Scan for the cell matching the given text and deliver its (X, Y) coordinate at center. 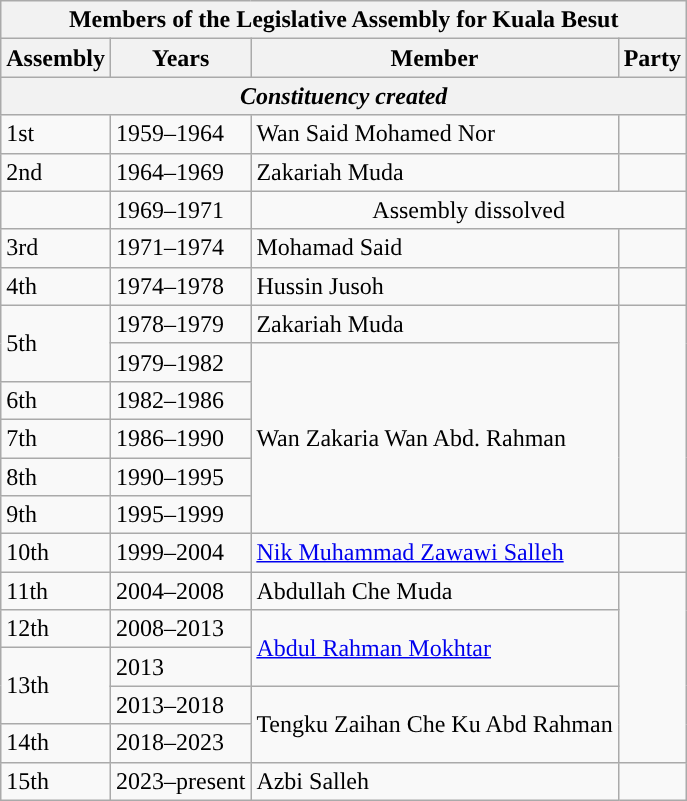
Wan Zakaria Wan Abd. Rahman (434, 438)
Wan Said Mohamed Nor (434, 134)
1995–1999 (180, 515)
9th (56, 515)
2008–2013 (180, 629)
1990–1995 (180, 477)
2nd (56, 172)
1979–1982 (180, 362)
7th (56, 438)
1959–1964 (180, 134)
Nik Muhammad Zawawi Salleh (434, 553)
10th (56, 553)
12th (56, 629)
4th (56, 286)
Abdul Rahman Mokhtar (434, 648)
14th (56, 743)
Party (652, 58)
11th (56, 591)
15th (56, 781)
2013 (180, 667)
13th (56, 686)
2023–present (180, 781)
1st (56, 134)
Assembly (56, 58)
Hussin Jusoh (434, 286)
3rd (56, 248)
Mohamad Said (434, 248)
2013–2018 (180, 705)
Member (434, 58)
1964–1969 (180, 172)
Abdullah Che Muda (434, 591)
Members of the Legislative Assembly for Kuala Besut (344, 20)
1974–1978 (180, 286)
1969–1971 (180, 210)
2018–2023 (180, 743)
Azbi Salleh (434, 781)
6th (56, 400)
1999–2004 (180, 553)
Tengku Zaihan Che Ku Abd Rahman (434, 724)
Years (180, 58)
Assembly dissolved (469, 210)
Constituency created (344, 96)
1982–1986 (180, 400)
1971–1974 (180, 248)
1986–1990 (180, 438)
8th (56, 477)
1978–1979 (180, 324)
5th (56, 343)
2004–2008 (180, 591)
